Locate the cell with the specified text and output its (X, Y) center coordinate. 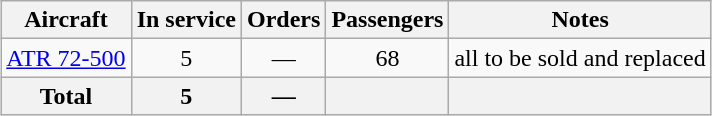
In service (186, 20)
68 (388, 58)
Orders (284, 20)
Notes (580, 20)
ATR 72-500 (66, 58)
all to be sold and replaced (580, 58)
Aircraft (66, 20)
Total (66, 96)
Passengers (388, 20)
